Provide the (X, Y) coordinate of the cell's center where the given text is located.  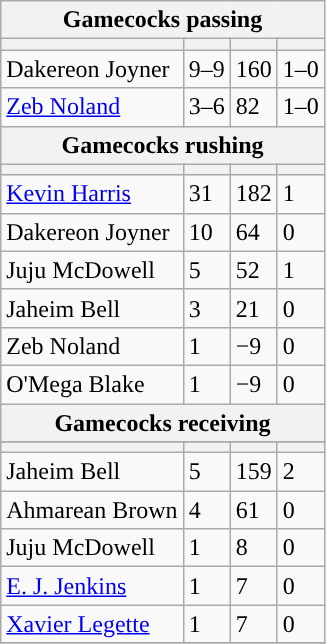
52 (254, 270)
3–6 (206, 107)
3 (206, 308)
82 (254, 107)
64 (254, 232)
Xavier Legette (92, 624)
182 (254, 194)
Kevin Harris (92, 194)
Ahmarean Brown (92, 510)
Gamecocks rushing (163, 145)
61 (254, 510)
9–9 (206, 69)
21 (254, 308)
31 (206, 194)
160 (254, 69)
159 (254, 472)
2 (300, 472)
8 (254, 548)
Gamecocks passing (163, 20)
10 (206, 232)
4 (206, 510)
O'Mega Blake (92, 384)
Gamecocks receiving (163, 423)
E. J. Jenkins (92, 586)
